Return (X, Y) of the center of cell containing provided text 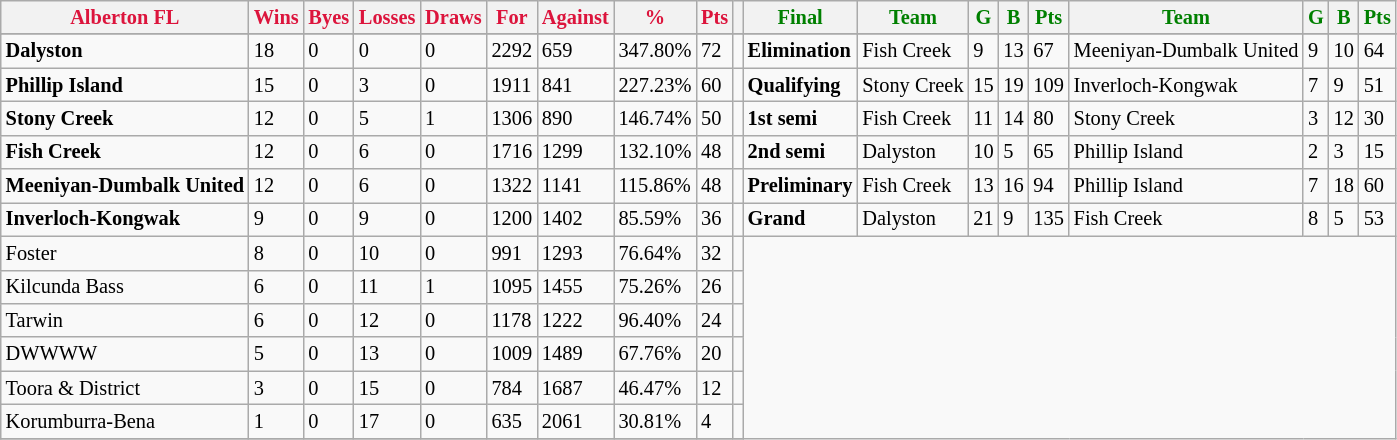
1095 (512, 287)
21 (983, 219)
784 (512, 388)
Foster (125, 253)
30 (1378, 118)
109 (1049, 85)
Preliminary (800, 186)
1489 (576, 354)
20 (714, 354)
26 (714, 287)
51 (1378, 85)
227.23% (656, 85)
841 (576, 85)
Elimination (800, 51)
2061 (576, 421)
1455 (576, 287)
890 (576, 118)
2292 (512, 51)
67.76% (656, 354)
2 (1316, 152)
DWWWW (125, 354)
Kilcunda Bass (125, 287)
146.74% (656, 118)
Draws (453, 17)
32 (714, 253)
67 (1049, 51)
1322 (512, 186)
1200 (512, 219)
1306 (512, 118)
347.80% (656, 51)
64 (1378, 51)
Tarwin (125, 320)
53 (1378, 219)
132.10% (656, 152)
72 (714, 51)
For (512, 17)
% (656, 17)
65 (1049, 152)
135 (1049, 219)
Losses (387, 17)
1687 (576, 388)
16 (1013, 186)
36 (714, 219)
76.64% (656, 253)
Grand (800, 219)
1222 (576, 320)
Wins (276, 17)
2nd semi (800, 152)
635 (512, 421)
94 (1049, 186)
50 (714, 118)
Korumburra-Bena (125, 421)
24 (714, 320)
1141 (576, 186)
30.81% (656, 421)
46.47% (656, 388)
17 (387, 421)
1009 (512, 354)
96.40% (656, 320)
Alberton FL (125, 17)
Against (576, 17)
1293 (576, 253)
115.86% (656, 186)
14 (1013, 118)
1911 (512, 85)
991 (512, 253)
Toora & District (125, 388)
85.59% (656, 219)
1178 (512, 320)
1402 (576, 219)
Qualifying (800, 85)
1st semi (800, 118)
Byes (329, 17)
1716 (512, 152)
19 (1013, 85)
659 (576, 51)
75.26% (656, 287)
80 (1049, 118)
1299 (576, 152)
Final (800, 17)
4 (714, 421)
